Search for the cell housing the specified text and yield its [x, y] center coordinate. 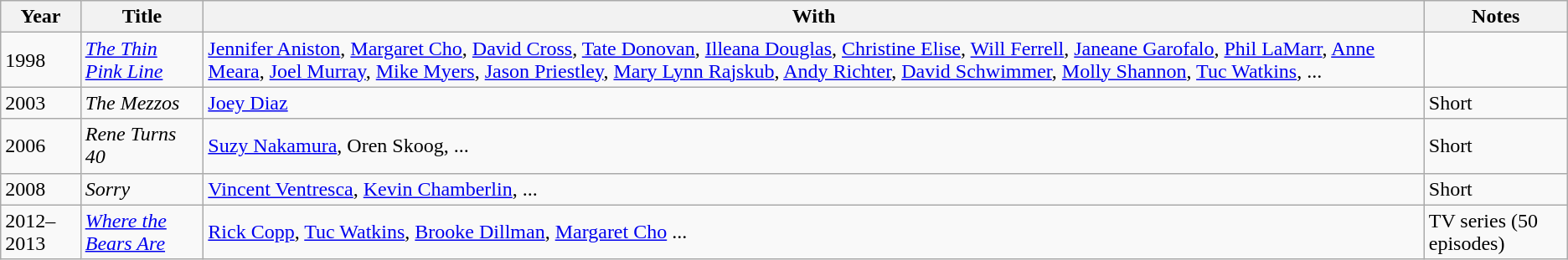
Notes [1496, 17]
Suzy Nakamura, Oren Skoog, ... [814, 145]
2012–2013 [40, 232]
1998 [40, 60]
With [814, 17]
TV series (50 episodes) [1496, 232]
Vincent Ventresca, Kevin Chamberlin, ... [814, 189]
2006 [40, 145]
Sorry [142, 189]
The Thin Pink Line [142, 60]
Title [142, 17]
Rick Copp, Tuc Watkins, Brooke Dillman, Margaret Cho ... [814, 232]
2003 [40, 103]
Joey Diaz [814, 103]
Year [40, 17]
Where the Bears Are [142, 232]
Rene Turns 40 [142, 145]
2008 [40, 189]
The Mezzos [142, 103]
